For the text-containing cell, return its midpoint in [x, y] coordinate format. 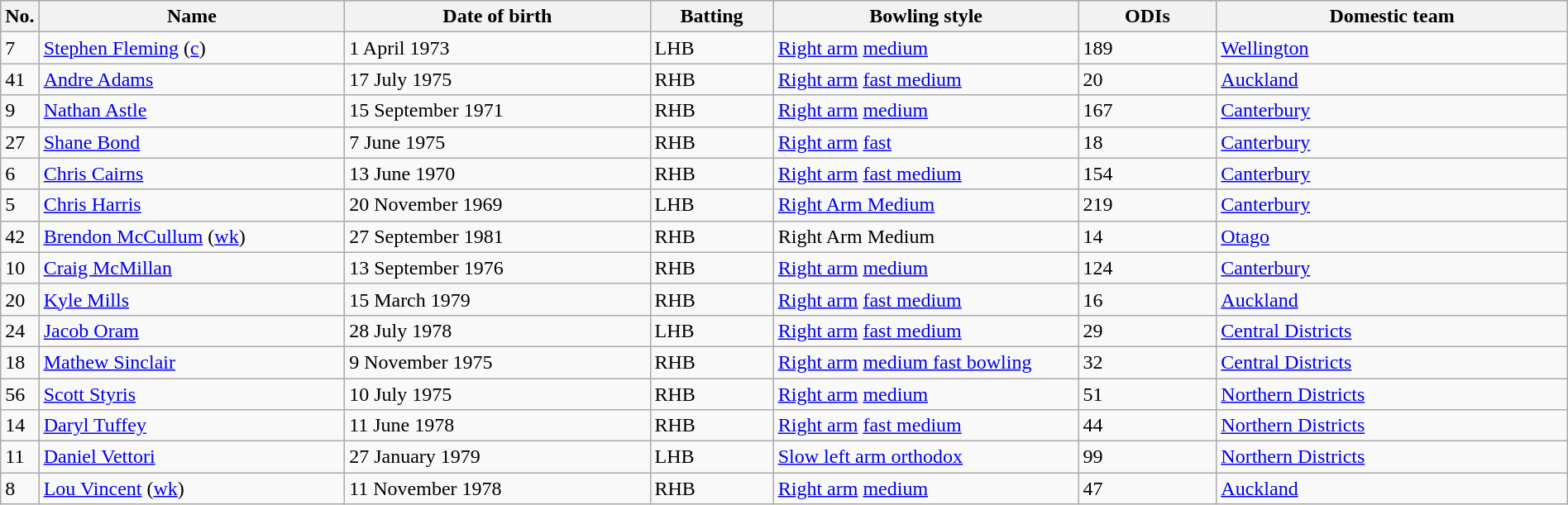
Lou Vincent (wk) [192, 488]
17 July 1975 [498, 79]
42 [20, 236]
Otago [1392, 236]
7 [20, 48]
Kyle Mills [192, 299]
Bowling style [926, 17]
154 [1148, 174]
Date of birth [498, 17]
24 [20, 331]
13 June 1970 [498, 174]
Right arm medium fast bowling [926, 362]
51 [1148, 394]
9 November 1975 [498, 362]
16 [1148, 299]
Chris Harris [192, 205]
Daryl Tuffey [192, 426]
Slow left arm orthodox [926, 457]
Scott Styris [192, 394]
11 [20, 457]
11 June 1978 [498, 426]
28 July 1978 [498, 331]
Jacob Oram [192, 331]
167 [1148, 111]
219 [1148, 205]
11 November 1978 [498, 488]
124 [1148, 268]
1 April 1973 [498, 48]
27 [20, 142]
7 June 1975 [498, 142]
Shane Bond [192, 142]
32 [1148, 362]
Right arm fast [926, 142]
99 [1148, 457]
Chris Cairns [192, 174]
41 [20, 79]
8 [20, 488]
20 November 1969 [498, 205]
Daniel Vettori [192, 457]
56 [20, 394]
189 [1148, 48]
9 [20, 111]
Andre Adams [192, 79]
15 March 1979 [498, 299]
44 [1148, 426]
5 [20, 205]
47 [1148, 488]
27 September 1981 [498, 236]
10 [20, 268]
Stephen Fleming (c) [192, 48]
Name [192, 17]
Batting [711, 17]
Mathew Sinclair [192, 362]
15 September 1971 [498, 111]
ODIs [1148, 17]
No. [20, 17]
Brendon McCullum (wk) [192, 236]
27 January 1979 [498, 457]
Wellington [1392, 48]
29 [1148, 331]
Domestic team [1392, 17]
13 September 1976 [498, 268]
Craig McMillan [192, 268]
Nathan Astle [192, 111]
10 July 1975 [498, 394]
6 [20, 174]
